Return (x, y) of the center of cell containing provided text 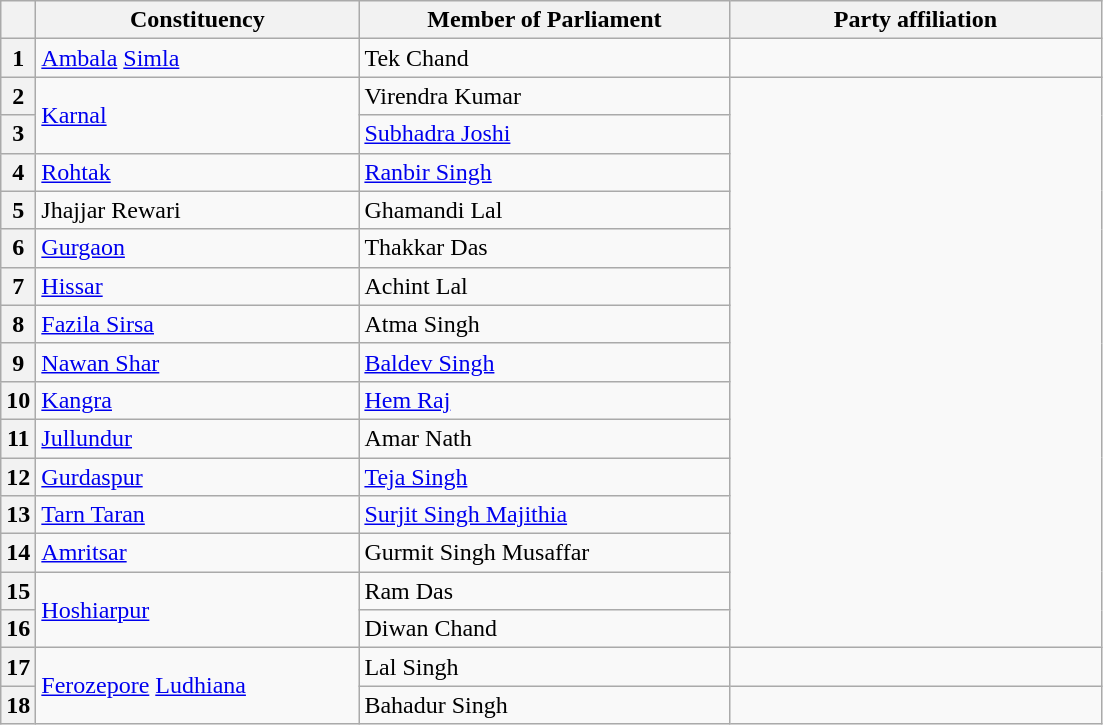
Amar Nath (544, 438)
8 (18, 324)
7 (18, 286)
14 (18, 553)
Kangra (198, 400)
Gurdaspur (198, 477)
Hissar (198, 286)
Party affiliation (916, 20)
Nawan Shar (198, 362)
Surjit Singh Majithia (544, 515)
Ambala Simla (198, 58)
Lal Singh (544, 667)
4 (18, 172)
10 (18, 400)
Fazila Sirsa (198, 324)
Atma Singh (544, 324)
Hem Raj (544, 400)
9 (18, 362)
Gurmit Singh Musaffar (544, 553)
Karnal (198, 115)
17 (18, 667)
Virendra Kumar (544, 96)
Achint Lal (544, 286)
Gurgaon (198, 248)
11 (18, 438)
Ghamandi Lal (544, 210)
Jhajjar Rewari (198, 210)
5 (18, 210)
Teja Singh (544, 477)
Diwan Chand (544, 629)
Ranbir Singh (544, 172)
Tek Chand (544, 58)
13 (18, 515)
Ram Das (544, 591)
Subhadra Joshi (544, 134)
Amritsar (198, 553)
15 (18, 591)
16 (18, 629)
Ferozepore Ludhiana (198, 686)
Baldev Singh (544, 362)
Hoshiarpur (198, 610)
6 (18, 248)
3 (18, 134)
Rohtak (198, 172)
12 (18, 477)
Jullundur (198, 438)
18 (18, 705)
2 (18, 96)
Thakkar Das (544, 248)
Constituency (198, 20)
1 (18, 58)
Bahadur Singh (544, 705)
Tarn Taran (198, 515)
Member of Parliament (544, 20)
